Detect which cell encompasses the target text, then output its [X, Y] center coordinate. 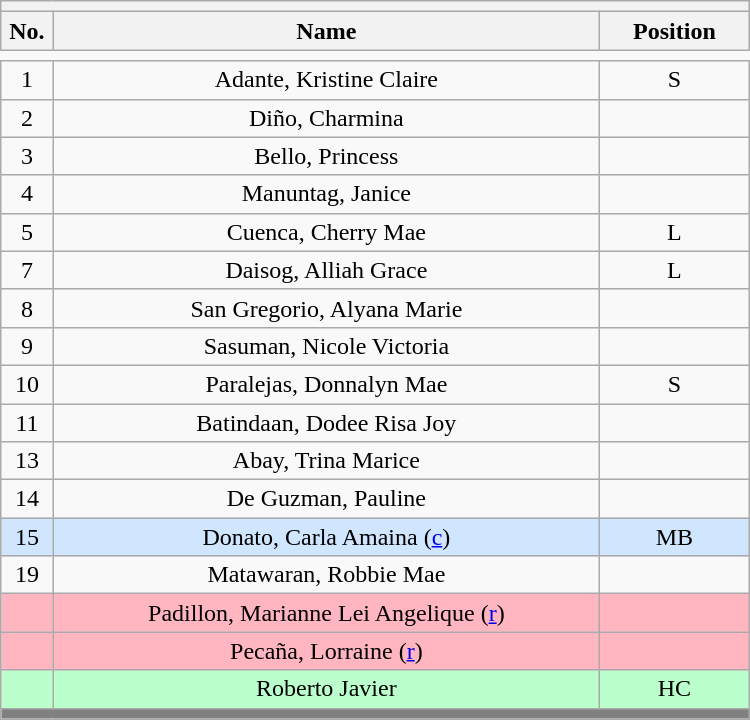
15 [27, 537]
Name [326, 31]
HC [675, 689]
Daisog, Alliah Grace [326, 270]
Cuenca, Cherry Mae [326, 232]
Sasuman, Nicole Victoria [326, 346]
Abay, Trina Marice [326, 461]
Manuntag, Janice [326, 194]
No. [27, 31]
Pecaña, Lorraine (r) [326, 651]
Position [675, 31]
Matawaran, Robbie Mae [326, 575]
1 [27, 80]
4 [27, 194]
Diño, Charmina [326, 118]
9 [27, 346]
Paralejas, Donnalyn Mae [326, 384]
Padillon, Marianne Lei Angelique (r) [326, 613]
MB [675, 537]
2 [27, 118]
Adante, Kristine Claire [326, 80]
Batindaan, Dodee Risa Joy [326, 423]
10 [27, 384]
Roberto Javier [326, 689]
7 [27, 270]
14 [27, 499]
De Guzman, Pauline [326, 499]
Bello, Princess [326, 156]
3 [27, 156]
11 [27, 423]
8 [27, 308]
Donato, Carla Amaina (c) [326, 537]
San Gregorio, Alyana Marie [326, 308]
19 [27, 575]
5 [27, 232]
13 [27, 461]
